For the text-containing cell, return its midpoint in [X, Y] coordinate format. 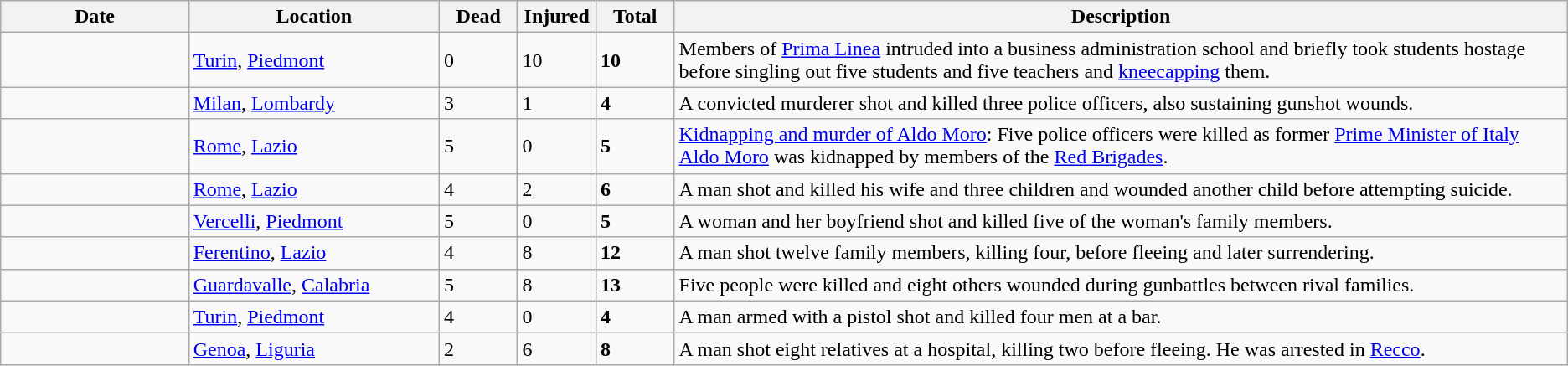
Date [95, 17]
13 [635, 285]
A man shot eight relatives at a hospital, killing two before fleeing. He was arrested in Recco. [1121, 348]
Ferentino, Lazio [313, 253]
Total [635, 17]
A man shot twelve family members, killing four, before fleeing and later surrendering. [1121, 253]
Dead [478, 17]
A man shot and killed his wife and three children and wounded another child before attempting suicide. [1121, 189]
Injured [557, 17]
A convicted murderer shot and killed three police officers, also sustaining gunshot wounds. [1121, 103]
Five people were killed and eight others wounded during gunbattles between rival families. [1121, 285]
Guardavalle, Calabria [313, 285]
3 [478, 103]
1 [557, 103]
Genoa, Liguria [313, 348]
12 [635, 253]
Vercelli, Piedmont [313, 221]
A woman and her boyfriend shot and killed five of the woman's family members. [1121, 221]
Milan, Lombardy [313, 103]
Location [313, 17]
A man armed with a pistol shot and killed four men at a bar. [1121, 317]
Description [1121, 17]
